Detect which cell encompasses the target text, then output its (x, y) center coordinate. 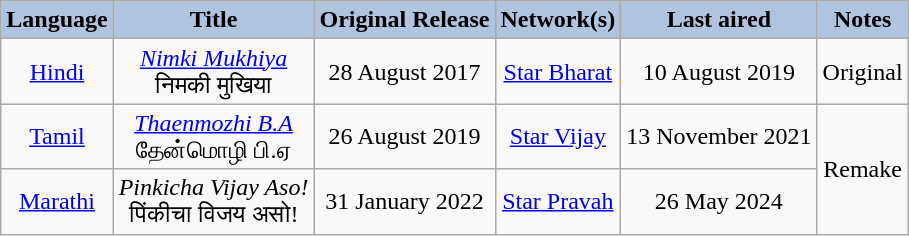
Last aired (719, 20)
10 August 2019 (719, 72)
26 May 2024 (719, 202)
Thaenmozhi B.A தேன்மொழி பி.ஏ (214, 136)
Remake (862, 169)
Network(s) (558, 20)
26 August 2019 (404, 136)
13 November 2021 (719, 136)
Star Pravah (558, 202)
Hindi (57, 72)
Nimki Mukhiya निमकी मुखिया (214, 72)
Star Vijay (558, 136)
28 August 2017 (404, 72)
Title (214, 20)
Tamil (57, 136)
Notes (862, 20)
Pinkicha Vijay Aso! पिंकीचा विजय असो! (214, 202)
Language (57, 20)
Marathi (57, 202)
Star Bharat (558, 72)
Original (862, 72)
31 January 2022 (404, 202)
Original Release (404, 20)
